Identify which cell holds the provided text, then report its [x, y] central coordinate. 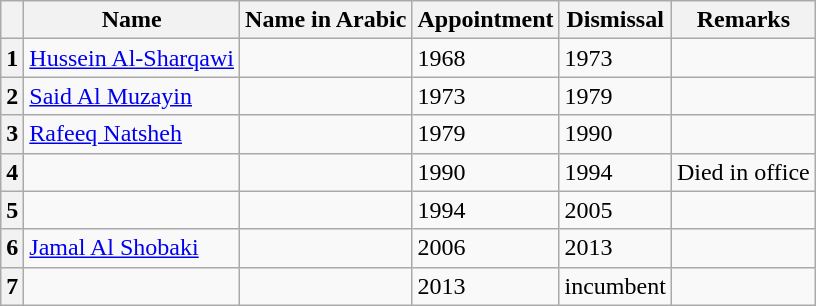
Died in office [743, 172]
7 [12, 286]
2006 [486, 248]
6 [12, 248]
incumbent [615, 286]
2005 [615, 210]
3 [12, 134]
Remarks [743, 20]
5 [12, 210]
Jamal Al Shobaki [132, 248]
1968 [486, 58]
Rafeeq Natsheh [132, 134]
4 [12, 172]
Dismissal [615, 20]
2 [12, 96]
Name [132, 20]
Name in Arabic [326, 20]
1 [12, 58]
Hussein Al-Sharqawi [132, 58]
Said Al Muzayin [132, 96]
Appointment [486, 20]
